Pinpoint the cell where the given text exists, returning its [X, Y] midpoint coordinate. 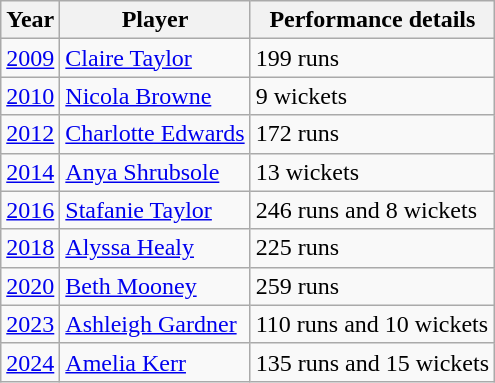
Charlotte Edwards [155, 134]
Amelia Kerr [155, 362]
Performance details [372, 20]
Claire Taylor [155, 58]
259 runs [372, 286]
2012 [30, 134]
Player [155, 20]
Stafanie Taylor [155, 210]
246 runs and 8 wickets [372, 210]
172 runs [372, 134]
Year [30, 20]
110 runs and 10 wickets [372, 324]
199 runs [372, 58]
Alyssa Healy [155, 248]
2010 [30, 96]
2014 [30, 172]
2018 [30, 248]
2023 [30, 324]
2016 [30, 210]
2020 [30, 286]
135 runs and 15 wickets [372, 362]
225 runs [372, 248]
9 wickets [372, 96]
Ashleigh Gardner [155, 324]
2024 [30, 362]
2009 [30, 58]
Anya Shrubsole [155, 172]
Nicola Browne [155, 96]
Beth Mooney [155, 286]
13 wickets [372, 172]
